Identify which cell holds the provided text, then report its [X, Y] central coordinate. 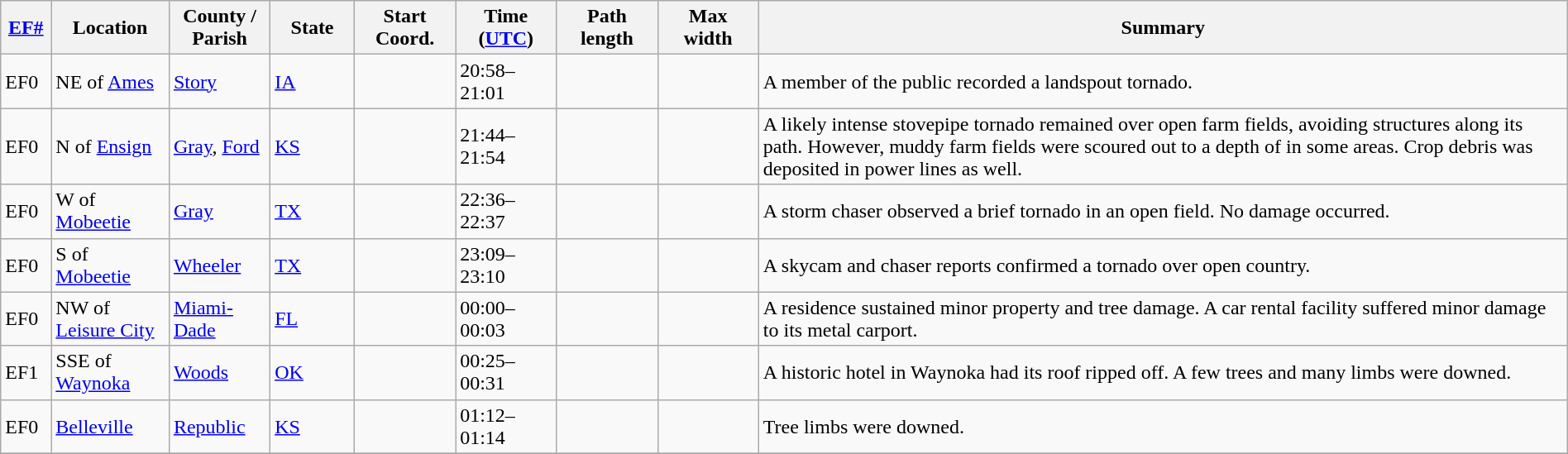
A residence sustained minor property and tree damage. A car rental facility suffered minor damage to its metal carport. [1163, 319]
A member of the public recorded a landspout tornado. [1163, 81]
Wheeler [219, 265]
FL [313, 319]
W of Mobeetie [111, 212]
EF# [26, 28]
23:09–23:10 [506, 265]
Woods [219, 372]
Max width [708, 28]
20:58–21:01 [506, 81]
OK [313, 372]
Miami-Dade [219, 319]
NW of Leisure City [111, 319]
00:25–00:31 [506, 372]
22:36–22:37 [506, 212]
Gray [219, 212]
Summary [1163, 28]
Gray, Ford [219, 146]
01:12–01:14 [506, 427]
Belleville [111, 427]
A skycam and chaser reports confirmed a tornado over open country. [1163, 265]
County / Parish [219, 28]
Time (UTC) [506, 28]
Tree limbs were downed. [1163, 427]
Start Coord. [404, 28]
Story [219, 81]
State [313, 28]
A storm chaser observed a brief tornado in an open field. No damage occurred. [1163, 212]
SSE of Waynoka [111, 372]
Location [111, 28]
00:00–00:03 [506, 319]
IA [313, 81]
Path length [607, 28]
S of Mobeetie [111, 265]
EF1 [26, 372]
N of Ensign [111, 146]
A historic hotel in Waynoka had its roof ripped off. A few trees and many limbs were downed. [1163, 372]
Republic [219, 427]
21:44–21:54 [506, 146]
NE of Ames [111, 81]
